Detect which cell encompasses the target text, then output its [X, Y] center coordinate. 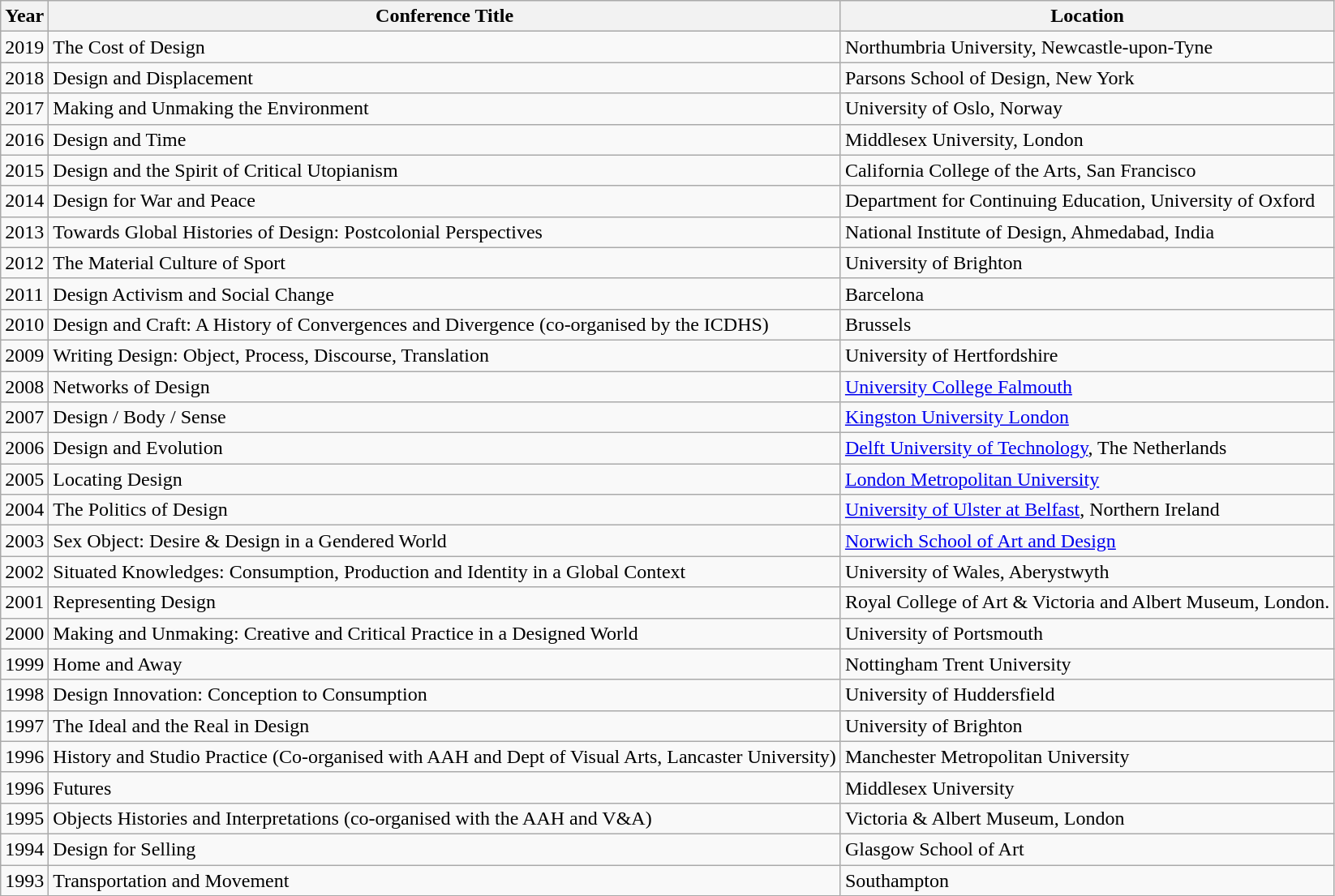
Making and Unmaking the Environment [444, 109]
Design and the Spirit of Critical Utopianism [444, 170]
Royal College of Art & Victoria and Albert Museum, London. [1087, 602]
2012 [24, 263]
Norwich School of Art and Design [1087, 541]
2002 [24, 572]
Conference Title [444, 16]
1999 [24, 664]
University of Ulster at Belfast, Northern Ireland [1087, 510]
Towards Global Histories of Design: Postcolonial Perspectives [444, 232]
Kingston University London [1087, 418]
Representing Design [444, 602]
Design / Body / Sense [444, 418]
Design and Evolution [444, 448]
History and Studio Practice (Co-organised with AAH and Dept of Visual Arts, Lancaster University) [444, 757]
Delft University of Technology, The Netherlands [1087, 448]
2016 [24, 139]
2017 [24, 109]
The Ideal and the Real in Design [444, 726]
Writing Design: Object, Process, Discourse, Translation [444, 355]
National Institute of Design, Ahmedabad, India [1087, 232]
University of Hertfordshire [1087, 355]
Brussels [1087, 324]
University of Huddersfield [1087, 695]
Design and Craft: A History of Convergences and Divergence (co-organised by the ICDHS) [444, 324]
2008 [24, 387]
Design for War and Peace [444, 201]
2018 [24, 78]
Year [24, 16]
Department for Continuing Education, University of Oxford [1087, 201]
Design and Time [444, 139]
California College of the Arts, San Francisco [1087, 170]
2013 [24, 232]
2014 [24, 201]
1998 [24, 695]
University of Oslo, Norway [1087, 109]
Objects Histories and Interpretations (co-organised with the AAH and V&A) [444, 818]
The Cost of Design [444, 47]
2005 [24, 479]
1993 [24, 880]
Futures [444, 787]
2010 [24, 324]
2011 [24, 294]
2019 [24, 47]
Locating Design [444, 479]
2015 [24, 170]
Southampton [1087, 880]
Location [1087, 16]
Design for Selling [444, 849]
Sex Object: Desire & Design in a Gendered World [444, 541]
Home and Away [444, 664]
2000 [24, 633]
University of Wales, Aberystwyth [1087, 572]
2004 [24, 510]
2009 [24, 355]
Situated Knowledges: Consumption, Production and Identity in a Global Context [444, 572]
Nottingham Trent University [1087, 664]
1997 [24, 726]
2001 [24, 602]
Middlesex University [1087, 787]
Northumbria University, Newcastle-upon-Tyne [1087, 47]
Barcelona [1087, 294]
1995 [24, 818]
Middlesex University, London [1087, 139]
London Metropolitan University [1087, 479]
Victoria & Albert Museum, London [1087, 818]
Making and Unmaking: Creative and Critical Practice in a Designed World [444, 633]
Transportation and Movement [444, 880]
The Politics of Design [444, 510]
Glasgow School of Art [1087, 849]
The Material Culture of Sport [444, 263]
Manchester Metropolitan University [1087, 757]
University of Portsmouth [1087, 633]
Design Activism and Social Change [444, 294]
2003 [24, 541]
Networks of Design [444, 387]
University College Falmouth [1087, 387]
Design and Displacement [444, 78]
2006 [24, 448]
Parsons School of Design, New York [1087, 78]
2007 [24, 418]
Design Innovation: Conception to Consumption [444, 695]
1994 [24, 849]
